Provide the (x, y) coordinate of the cell's center where the given text is located.  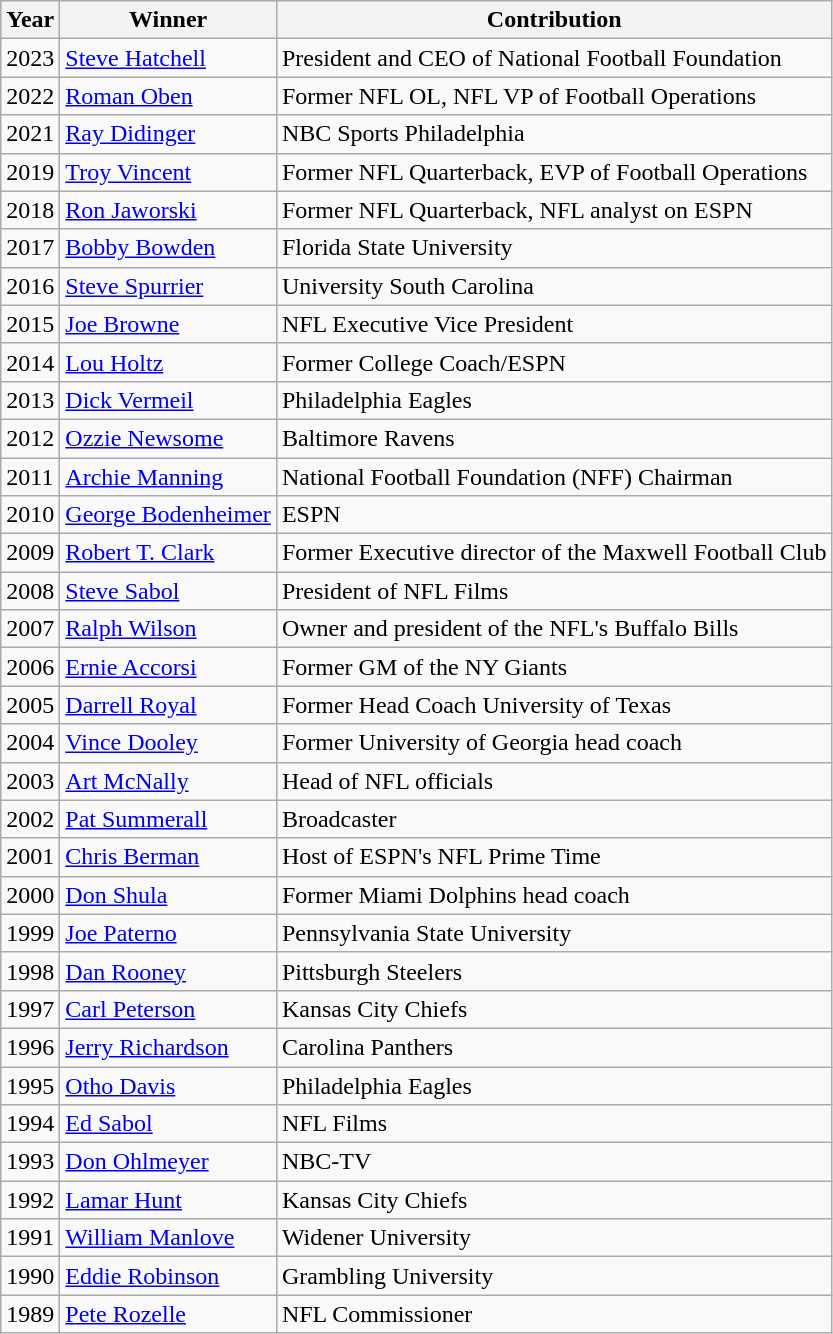
1995 (30, 1085)
National Football Foundation (NFF) Chairman (554, 477)
1997 (30, 1009)
2014 (30, 362)
2004 (30, 743)
1992 (30, 1200)
Troy Vincent (168, 172)
Roman Oben (168, 96)
2013 (30, 400)
Ed Sabol (168, 1124)
President and CEO of National Football Foundation (554, 58)
Former NFL OL, NFL VP of Football Operations (554, 96)
2000 (30, 895)
Owner and president of the NFL's Buffalo Bills (554, 629)
2018 (30, 210)
Carolina Panthers (554, 1047)
1991 (30, 1238)
1994 (30, 1124)
Florida State University (554, 248)
Grambling University (554, 1276)
2010 (30, 515)
Joe Browne (168, 324)
William Manlove (168, 1238)
Former College Coach/ESPN (554, 362)
Lamar Hunt (168, 1200)
2016 (30, 286)
Former GM of the NY Giants (554, 667)
2009 (30, 553)
ESPN (554, 515)
Pittsburgh Steelers (554, 971)
Carl Peterson (168, 1009)
Former NFL Quarterback, NFL analyst on ESPN (554, 210)
President of NFL Films (554, 591)
Archie Manning (168, 477)
Ernie Accorsi (168, 667)
Host of ESPN's NFL Prime Time (554, 857)
1993 (30, 1162)
Bobby Bowden (168, 248)
Former NFL Quarterback, EVP of Football Operations (554, 172)
2007 (30, 629)
NBC Sports Philadelphia (554, 134)
1999 (30, 933)
2006 (30, 667)
2011 (30, 477)
Joe Paterno (168, 933)
NFL Films (554, 1124)
2015 (30, 324)
Former Miami Dolphins head coach (554, 895)
Winner (168, 20)
Robert T. Clark (168, 553)
Baltimore Ravens (554, 438)
2002 (30, 819)
NBC-TV (554, 1162)
Chris Berman (168, 857)
Former Head Coach University of Texas (554, 705)
Contribution (554, 20)
Dick Vermeil (168, 400)
Otho Davis (168, 1085)
2022 (30, 96)
Art McNally (168, 781)
Lou Holtz (168, 362)
2012 (30, 438)
Ray Didinger (168, 134)
Steve Hatchell (168, 58)
2019 (30, 172)
Dan Rooney (168, 971)
Ralph Wilson (168, 629)
Pete Rozelle (168, 1314)
Eddie Robinson (168, 1276)
Steve Spurrier (168, 286)
2023 (30, 58)
Ozzie Newsome (168, 438)
Darrell Royal (168, 705)
1998 (30, 971)
Year (30, 20)
Vince Dooley (168, 743)
2021 (30, 134)
Don Ohlmeyer (168, 1162)
Jerry Richardson (168, 1047)
2001 (30, 857)
University South Carolina (554, 286)
2017 (30, 248)
George Bodenheimer (168, 515)
Widener University (554, 1238)
Steve Sabol (168, 591)
2008 (30, 591)
NFL Executive Vice President (554, 324)
Ron Jaworski (168, 210)
Former University of Georgia head coach (554, 743)
Don Shula (168, 895)
2005 (30, 705)
Former Executive director of the Maxwell Football Club (554, 553)
Broadcaster (554, 819)
1990 (30, 1276)
2003 (30, 781)
Head of NFL officials (554, 781)
Pennsylvania State University (554, 933)
NFL Commissioner (554, 1314)
Pat Summerall (168, 819)
1989 (30, 1314)
1996 (30, 1047)
